Capture the cell that displays the provided text and extract its (x, y) central coordinate. 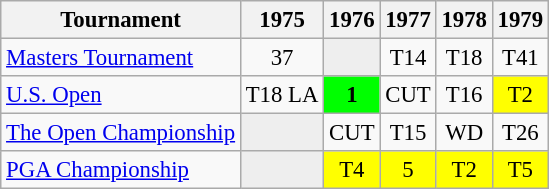
1976 (352, 20)
37 (282, 58)
T4 (352, 170)
Masters Tournament (121, 58)
1 (352, 95)
WD (464, 133)
T15 (408, 133)
T18 (464, 58)
T26 (520, 133)
T16 (464, 95)
The Open Championship (121, 133)
Tournament (121, 20)
1978 (464, 20)
U.S. Open (121, 95)
T5 (520, 170)
T41 (520, 58)
PGA Championship (121, 170)
1975 (282, 20)
5 (408, 170)
1977 (408, 20)
T18 LA (282, 95)
T14 (408, 58)
1979 (520, 20)
